From the cell containing the given text, extract its center point as (X, Y) coordinate. 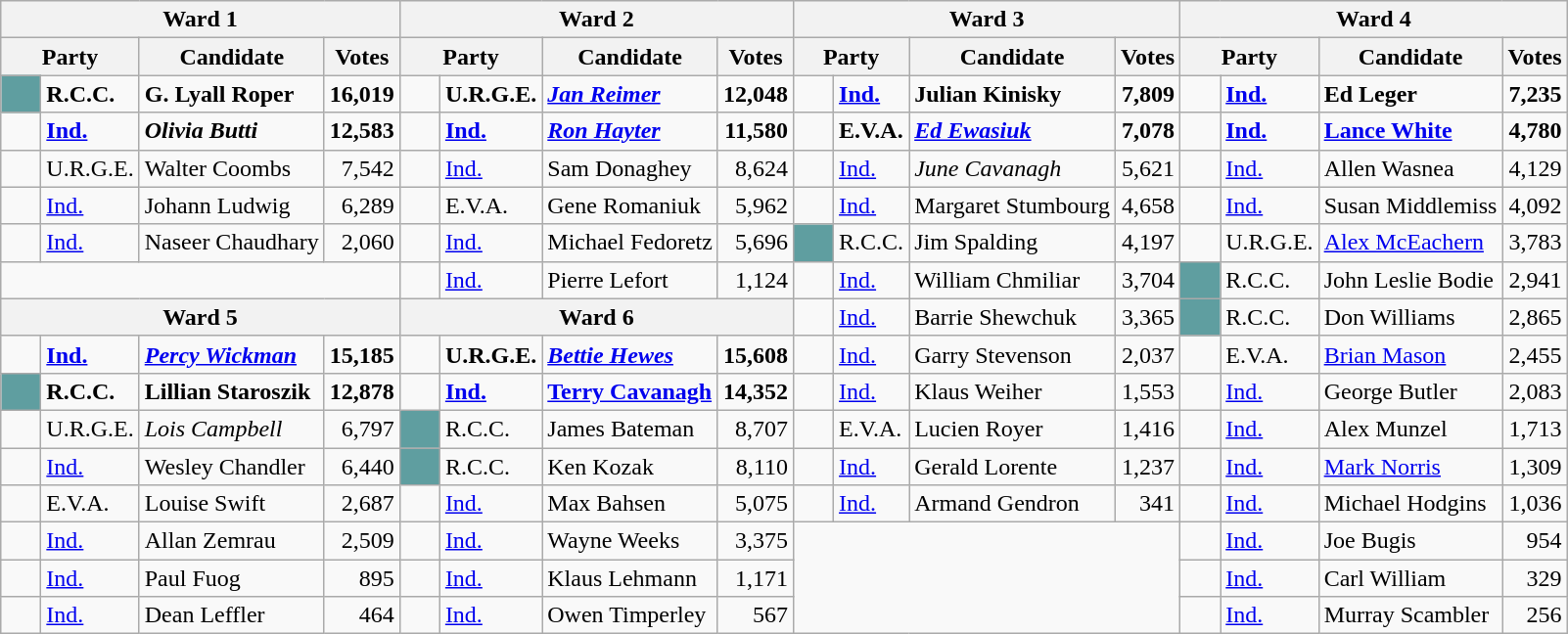
3,365 (1147, 317)
1,171 (756, 578)
Murray Scambler (1410, 615)
Michael Fedoretz (630, 243)
7,235 (1535, 94)
8,110 (756, 467)
1,713 (1535, 429)
12,048 (756, 94)
12,878 (362, 391)
Olivia Butti (231, 131)
Owen Timperley (630, 615)
3,704 (1147, 280)
Terry Cavanagh (630, 391)
Lillian Staroszik (231, 391)
Julian Kinisky (1012, 94)
2,687 (362, 504)
Wesley Chandler (231, 467)
Ron Hayter (630, 131)
George Butler (1410, 391)
Ward 1 (201, 20)
Susan Middlemiss (1410, 205)
6,797 (362, 429)
Naseer Chaudhary (231, 243)
954 (1535, 541)
Gene Romaniuk (630, 205)
567 (756, 615)
Michael Hodgins (1410, 504)
Ward 6 (596, 317)
Walter Coombs (231, 168)
Max Bahsen (630, 504)
Lucien Royer (1012, 429)
James Bateman (630, 429)
Pierre Lefort (630, 280)
2,455 (1535, 354)
2,060 (362, 243)
4,197 (1147, 243)
16,019 (362, 94)
Margaret Stumbourg (1012, 205)
5,075 (756, 504)
Jim Spalding (1012, 243)
2,865 (1535, 317)
464 (362, 615)
1,309 (1535, 467)
Percy Wickman (231, 354)
2,037 (1147, 354)
G. Lyall Roper (231, 94)
5,696 (756, 243)
Ward 5 (201, 317)
7,542 (362, 168)
Carl William (1410, 578)
Paul Fuog (231, 578)
3,375 (756, 541)
14,352 (756, 391)
Dean Leffler (231, 615)
15,185 (362, 354)
256 (1535, 615)
Brian Mason (1410, 354)
12,583 (362, 131)
1,237 (1147, 467)
5,621 (1147, 168)
Barrie Shewchuk (1012, 317)
Ken Kozak (630, 467)
Lance White (1410, 131)
Gerald Lorente (1012, 467)
7,809 (1147, 94)
895 (362, 578)
4,092 (1535, 205)
3,783 (1535, 243)
Allen Wasnea (1410, 168)
Ward 2 (596, 20)
8,624 (756, 168)
Mark Norris (1410, 467)
June Cavanagh (1012, 168)
1,036 (1535, 504)
15,608 (756, 354)
1,416 (1147, 429)
Louise Swift (231, 504)
4,780 (1535, 131)
Bettie Hewes (630, 354)
Allan Zemrau (231, 541)
Garry Stevenson (1012, 354)
1,553 (1147, 391)
4,129 (1535, 168)
Klaus Weiher (1012, 391)
6,289 (362, 205)
Sam Donaghey (630, 168)
Alex Munzel (1410, 429)
Ed Leger (1410, 94)
Wayne Weeks (630, 541)
Klaus Lehmann (630, 578)
Ward 4 (1374, 20)
341 (1147, 504)
William Chmiliar (1012, 280)
Joe Bugis (1410, 541)
8,707 (756, 429)
Ward 3 (987, 20)
7,078 (1147, 131)
Johann Ludwig (231, 205)
2,083 (1535, 391)
Don Williams (1410, 317)
5,962 (756, 205)
Alex McEachern (1410, 243)
Jan Reimer (630, 94)
11,580 (756, 131)
4,658 (1147, 205)
1,124 (756, 280)
John Leslie Bodie (1410, 280)
329 (1535, 578)
2,509 (362, 541)
6,440 (362, 467)
Armand Gendron (1012, 504)
Lois Campbell (231, 429)
Ed Ewasiuk (1012, 131)
2,941 (1535, 280)
